Capture the cell that displays the provided text and extract its [X, Y] central coordinate. 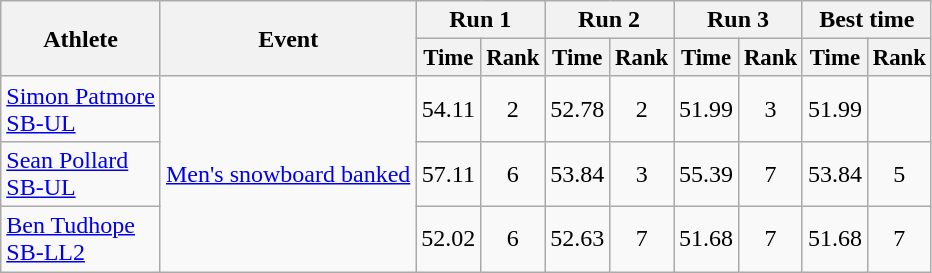
54.11 [448, 108]
5 [899, 174]
Run 3 [738, 20]
52.02 [448, 240]
Athlete [81, 39]
Run 1 [480, 20]
Event [288, 39]
55.39 [706, 174]
Simon Patmore SB-UL [81, 108]
52.63 [578, 240]
Ben Tudhope SB-LL2 [81, 240]
Sean Pollard SB-UL [81, 174]
Men's snowboard banked [288, 174]
Run 2 [610, 20]
52.78 [578, 108]
57.11 [448, 174]
Best time [866, 20]
